Return the (x, y) coordinate for the center point of the cell that contains the specified text.  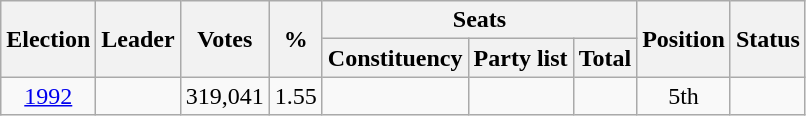
% (296, 39)
Election (48, 39)
Votes (224, 39)
Status (768, 39)
Seats (479, 20)
1992 (48, 96)
Constituency (395, 58)
319,041 (224, 96)
Party list (520, 58)
1.55 (296, 96)
5th (684, 96)
Total (605, 58)
Leader (138, 39)
Position (684, 39)
